Provide the [x, y] coordinate of the cell's center where the given text is located.  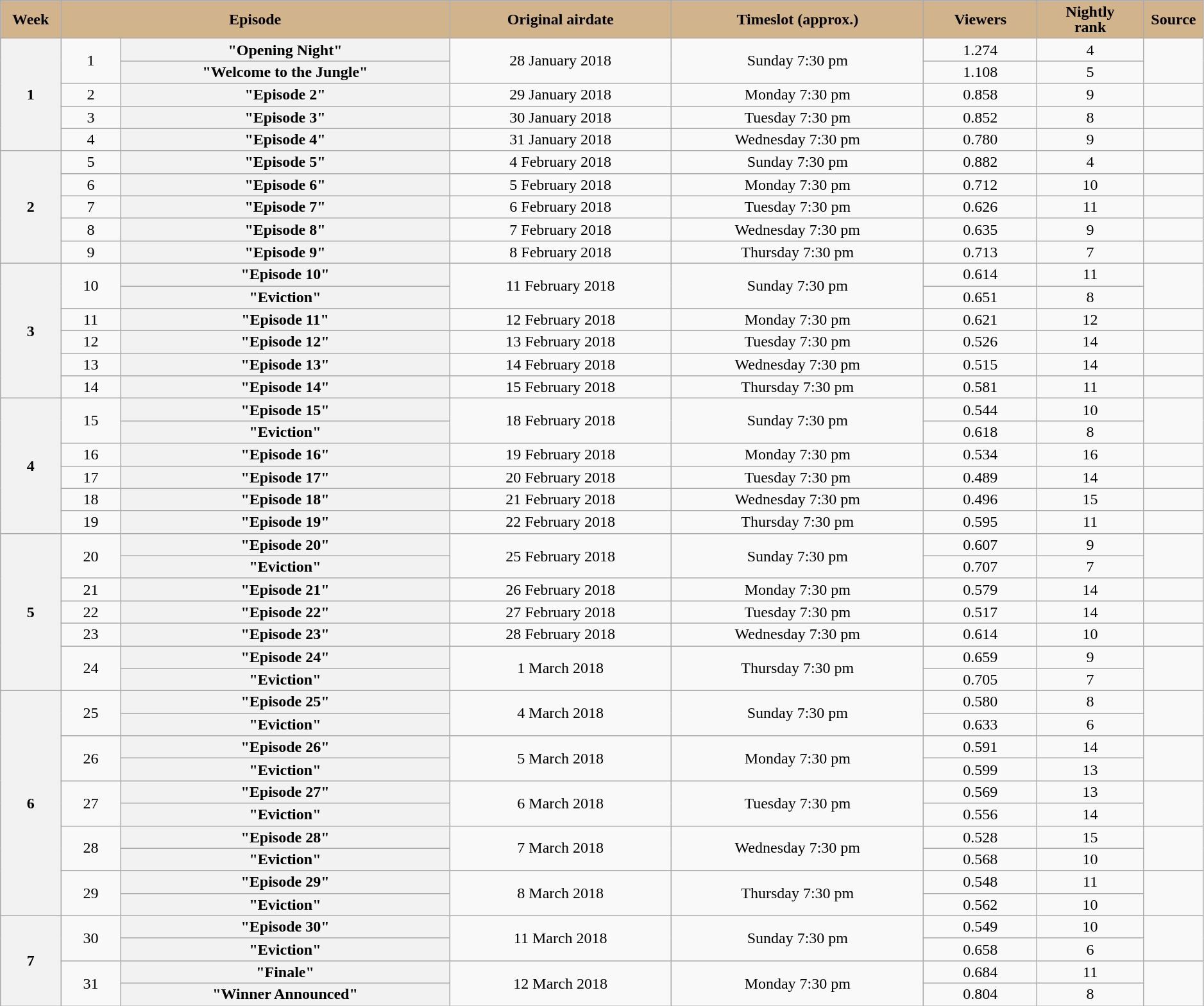
0.651 [980, 298]
0.635 [980, 230]
0.528 [980, 837]
0.713 [980, 251]
22 [91, 612]
0.556 [980, 815]
25 February 2018 [561, 556]
7 February 2018 [561, 230]
0.804 [980, 994]
17 [91, 477]
"Episode 22" [285, 612]
21 February 2018 [561, 499]
24 [91, 668]
0.705 [980, 680]
"Opening Night" [285, 50]
19 February 2018 [561, 454]
6 February 2018 [561, 207]
"Episode 18" [285, 499]
0.580 [980, 702]
Original airdate [561, 19]
13 February 2018 [561, 343]
6 March 2018 [561, 803]
"Episode 4" [285, 140]
12 March 2018 [561, 983]
"Episode 15" [285, 409]
0.515 [980, 364]
"Episode 21" [285, 589]
0.548 [980, 882]
"Episode 20" [285, 544]
0.534 [980, 454]
0.517 [980, 612]
8 February 2018 [561, 251]
0.562 [980, 905]
0.780 [980, 140]
26 February 2018 [561, 589]
0.549 [980, 926]
"Episode 5" [285, 162]
"Episode 6" [285, 185]
"Episode 3" [285, 117]
Nightlyrank [1090, 19]
0.618 [980, 432]
"Episode 28" [285, 837]
0.712 [980, 185]
0.568 [980, 860]
7 March 2018 [561, 848]
0.591 [980, 747]
4 February 2018 [561, 162]
"Episode 17" [285, 477]
31 [91, 983]
29 January 2018 [561, 95]
8 March 2018 [561, 893]
15 February 2018 [561, 388]
"Episode 26" [285, 747]
1 March 2018 [561, 668]
0.633 [980, 725]
"Episode 27" [285, 792]
"Episode 14" [285, 388]
0.544 [980, 409]
18 February 2018 [561, 421]
"Episode 16" [285, 454]
"Episode 19" [285, 522]
27 February 2018 [561, 612]
28 January 2018 [561, 61]
0.489 [980, 477]
11 March 2018 [561, 938]
"Episode 24" [285, 657]
20 February 2018 [561, 477]
11 February 2018 [561, 286]
0.569 [980, 792]
"Episode 29" [285, 882]
0.858 [980, 95]
20 [91, 556]
22 February 2018 [561, 522]
28 [91, 848]
23 [91, 634]
27 [91, 803]
1.274 [980, 50]
0.526 [980, 343]
19 [91, 522]
0.581 [980, 388]
0.626 [980, 207]
0.684 [980, 971]
0.659 [980, 657]
0.882 [980, 162]
"Episode 2" [285, 95]
4 March 2018 [561, 713]
"Episode 11" [285, 320]
31 January 2018 [561, 140]
14 February 2018 [561, 364]
"Episode 12" [285, 343]
"Episode 8" [285, 230]
25 [91, 713]
0.496 [980, 499]
"Episode 23" [285, 634]
"Episode 10" [285, 275]
"Episode 25" [285, 702]
28 February 2018 [561, 634]
0.852 [980, 117]
30 January 2018 [561, 117]
Week [31, 19]
Source [1174, 19]
21 [91, 589]
"Episode 9" [285, 251]
12 February 2018 [561, 320]
0.707 [980, 567]
1.108 [980, 72]
0.595 [980, 522]
5 February 2018 [561, 185]
"Welcome to the Jungle" [285, 72]
5 March 2018 [561, 758]
Episode [255, 19]
0.607 [980, 544]
26 [91, 758]
"Finale" [285, 971]
18 [91, 499]
"Episode 13" [285, 364]
"Episode 7" [285, 207]
"Episode 30" [285, 926]
"Winner Announced" [285, 994]
0.658 [980, 950]
Viewers [980, 19]
0.599 [980, 770]
29 [91, 893]
30 [91, 938]
0.579 [980, 589]
Timeslot (approx.) [798, 19]
0.621 [980, 320]
